Detect which cell encompasses the target text, then output its [x, y] center coordinate. 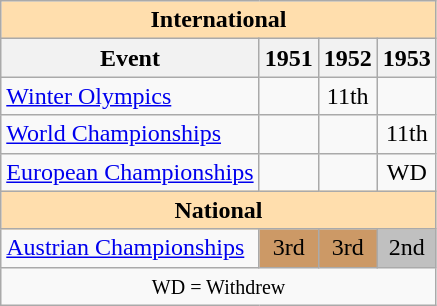
Winter Olympics [130, 96]
1953 [406, 58]
1952 [348, 58]
International [219, 20]
Event [130, 58]
National [219, 210]
World Championships [130, 134]
WD = Withdrew [219, 286]
2nd [406, 248]
European Championships [130, 172]
Austrian Championships [130, 248]
1951 [288, 58]
WD [406, 172]
